Identify which cell holds the provided text, then report its [X, Y] central coordinate. 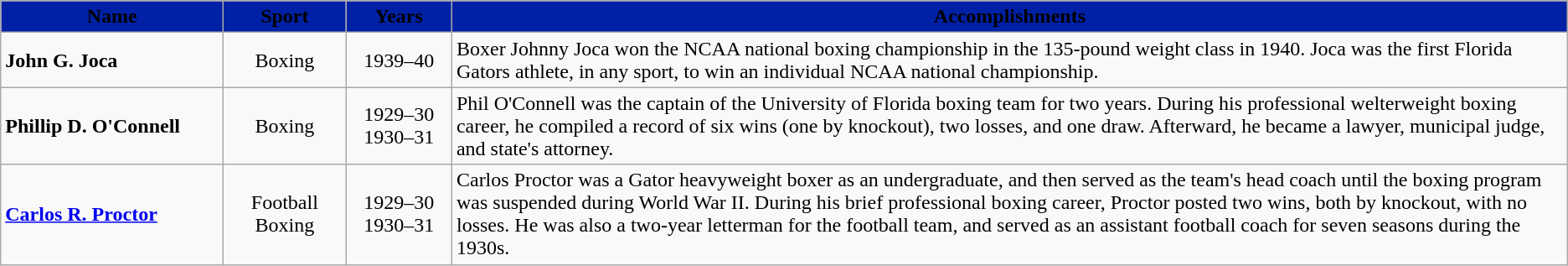
Years [399, 17]
FootballBoxing [285, 215]
Accomplishments [1009, 17]
Sport [285, 17]
Carlos R. Proctor [112, 215]
Name [112, 17]
John G. Joca [112, 60]
Phillip D. O'Connell [112, 126]
1939–40 [399, 60]
